Locate the cell with the specified text and output its (x, y) center coordinate. 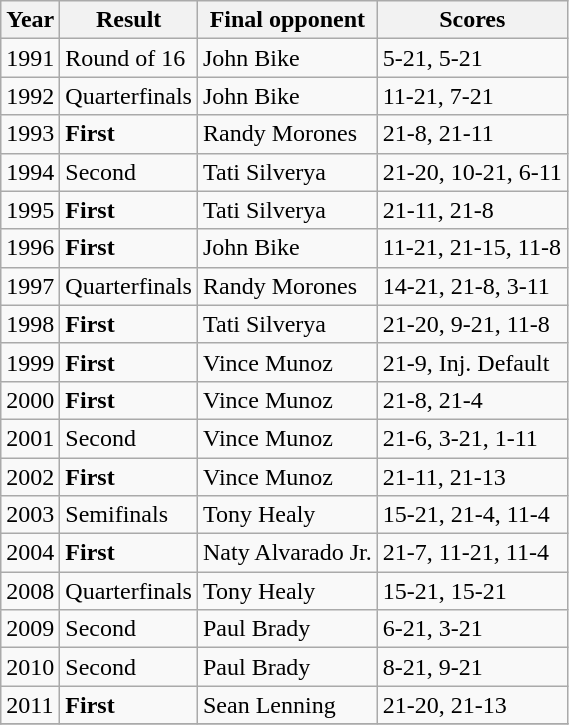
21-6, 3-21, 1-11 (472, 438)
2002 (30, 477)
2010 (30, 667)
21-11, 21-13 (472, 477)
Result (129, 20)
1995 (30, 210)
2001 (30, 438)
8-21, 9-21 (472, 667)
2000 (30, 400)
Semifinals (129, 515)
Scores (472, 20)
Final opponent (287, 20)
1999 (30, 362)
15-21, 15-21 (472, 591)
1993 (30, 134)
21-11, 21-8 (472, 210)
21-9, Inj. Default (472, 362)
21-20, 9-21, 11-8 (472, 324)
6-21, 3-21 (472, 629)
1994 (30, 172)
2004 (30, 553)
1998 (30, 324)
Sean Lenning (287, 705)
Round of 16 (129, 58)
Year (30, 20)
21-8, 21-11 (472, 134)
14-21, 21-8, 3-11 (472, 286)
21-8, 21-4 (472, 400)
21-7, 11-21, 11-4 (472, 553)
15-21, 21-4, 11-4 (472, 515)
2003 (30, 515)
11-21, 7-21 (472, 96)
11-21, 21-15, 11-8 (472, 248)
1991 (30, 58)
2011 (30, 705)
2009 (30, 629)
1997 (30, 286)
2008 (30, 591)
5-21, 5-21 (472, 58)
21-20, 10-21, 6-11 (472, 172)
1996 (30, 248)
21-20, 21-13 (472, 705)
1992 (30, 96)
Naty Alvarado Jr. (287, 553)
